Scan for the cell matching the given text and deliver its [x, y] coordinate at center. 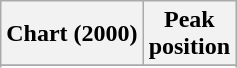
Peakposition [189, 34]
Chart (2000) [72, 34]
